Pinpoint the cell where the given text exists, returning its (x, y) midpoint coordinate. 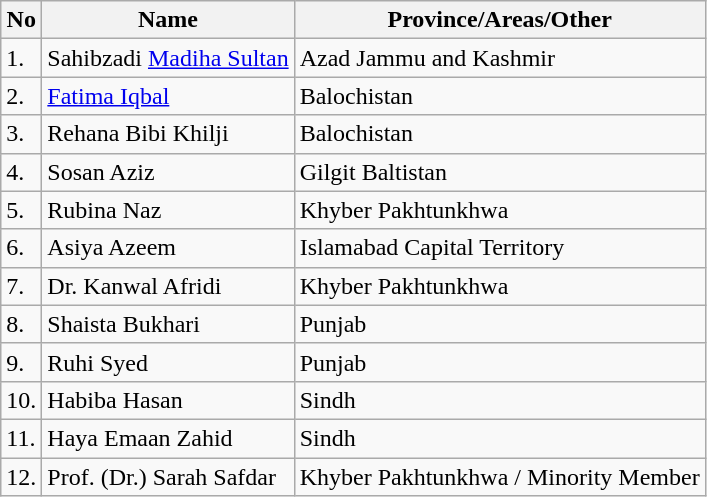
Khyber Pakhtunkhwa / Minority Member (500, 477)
Prof. (Dr.) Sarah Safdar (168, 477)
7. (22, 286)
10. (22, 400)
3. (22, 134)
4. (22, 172)
Haya Emaan Zahid (168, 438)
Azad Jammu and Kashmir (500, 58)
2. (22, 96)
Rehana Bibi Khilji (168, 134)
Asiya Azeem (168, 248)
Gilgit Baltistan (500, 172)
Rubina Naz (168, 210)
6. (22, 248)
12. (22, 477)
Province/Areas/Other (500, 20)
Name (168, 20)
Sahibzadi Madiha Sultan (168, 58)
Ruhi Syed (168, 362)
Fatima Iqbal (168, 96)
Shaista Bukhari (168, 324)
9. (22, 362)
Islamabad Capital Territory (500, 248)
8. (22, 324)
Dr. Kanwal Afridi (168, 286)
11. (22, 438)
No (22, 20)
1. (22, 58)
Sosan Aziz (168, 172)
Habiba Hasan (168, 400)
5. (22, 210)
